Output the (x, y) coordinate of the center of the cell containing the given text.  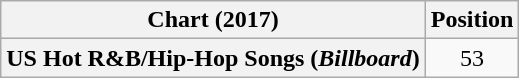
Position (472, 20)
US Hot R&B/Hip-Hop Songs (Billboard) (213, 58)
53 (472, 58)
Chart (2017) (213, 20)
